Detect which cell encompasses the target text, then output its [X, Y] center coordinate. 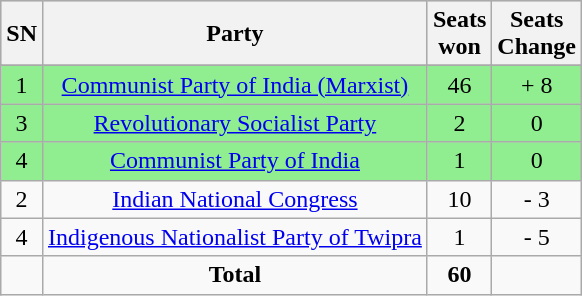
+ 8 [537, 85]
SN [22, 34]
SeatsChange [537, 34]
Indigenous Nationalist Party of Twipra [234, 237]
60 [459, 275]
Party [234, 34]
Seatswon [459, 34]
3 [22, 123]
- 5 [537, 237]
46 [459, 85]
- 3 [537, 199]
Indian National Congress [234, 199]
10 [459, 199]
Communist Party of India [234, 161]
Revolutionary Socialist Party [234, 123]
Communist Party of India (Marxist) [234, 85]
Total [234, 275]
